Extract the (X, Y) coordinate from the center of the cell holding the provided text.  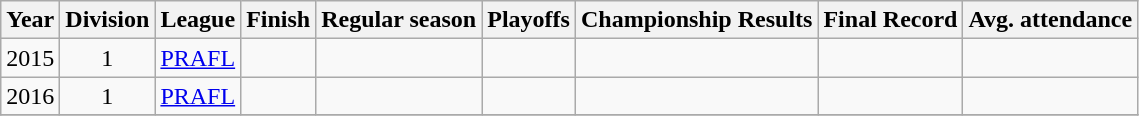
Division (108, 20)
2015 (30, 58)
Final Record (890, 20)
Playoffs (529, 20)
Year (30, 20)
2016 (30, 96)
Regular season (399, 20)
Avg. attendance (1050, 20)
League (198, 20)
Championship Results (696, 20)
Finish (278, 20)
